Search for the cell housing the specified text and yield its [x, y] center coordinate. 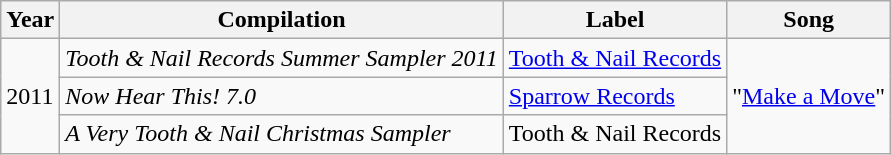
A Very Tooth & Nail Christmas Sampler [282, 134]
Now Hear This! 7.0 [282, 96]
Tooth & Nail Records Summer Sampler 2011 [282, 58]
2011 [30, 96]
Sparrow Records [614, 96]
Song [809, 20]
Compilation [282, 20]
"Make a Move" [809, 96]
Year [30, 20]
Label [614, 20]
